Provide the [x, y] coordinate of the cell's center where the given text is located.  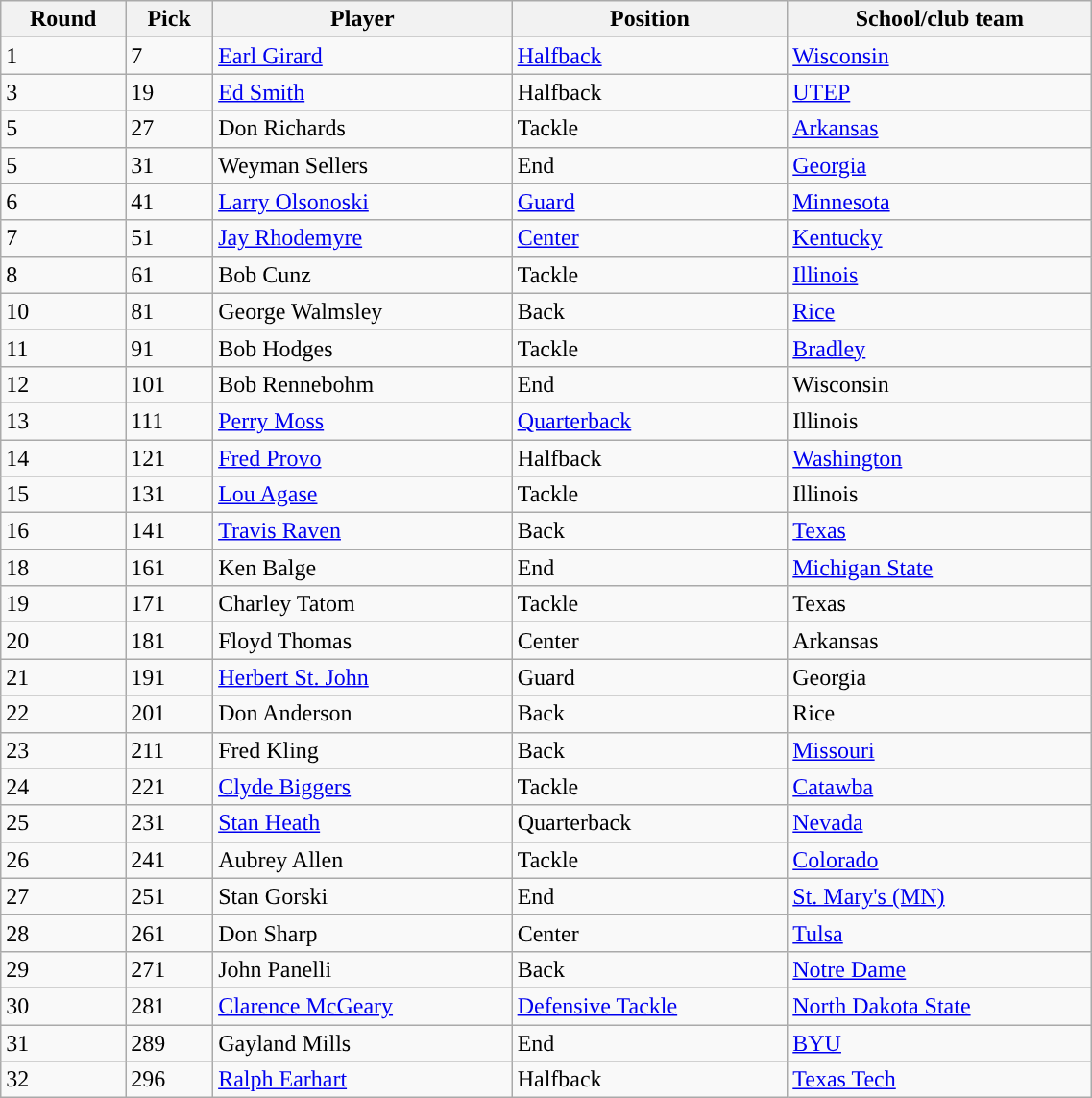
271 [169, 969]
Don Sharp [363, 933]
289 [169, 1042]
UTEP [939, 92]
191 [169, 677]
Washington [939, 458]
George Walmsley [363, 311]
181 [169, 641]
24 [63, 787]
61 [169, 275]
11 [63, 348]
Larry Olsonoski [363, 202]
29 [63, 969]
41 [169, 202]
171 [169, 604]
Bradley [939, 348]
Ken Balge [363, 568]
Clarence McGeary [363, 1006]
251 [169, 896]
8 [63, 275]
16 [63, 531]
Texas Tech [939, 1080]
Nevada [939, 823]
10 [63, 311]
Charley Tatom [363, 604]
Kentucky [939, 238]
Notre Dame [939, 969]
Floyd Thomas [363, 641]
201 [169, 714]
Michigan State [939, 568]
Bob Rennebohm [363, 384]
6 [63, 202]
101 [169, 384]
Clyde Biggers [363, 787]
3 [63, 92]
13 [63, 421]
12 [63, 384]
296 [169, 1080]
Weyman Sellers [363, 165]
Defensive Tackle [649, 1006]
Bob Cunz [363, 275]
Herbert St. John [363, 677]
BYU [939, 1042]
141 [169, 531]
281 [169, 1006]
Round [63, 19]
22 [63, 714]
John Panelli [363, 969]
1 [63, 56]
Bob Hodges [363, 348]
Tulsa [939, 933]
51 [169, 238]
261 [169, 933]
St. Mary's (MN) [939, 896]
161 [169, 568]
25 [63, 823]
Stan Heath [363, 823]
School/club team [939, 19]
Missouri [939, 750]
20 [63, 641]
Fred Kling [363, 750]
Don Richards [363, 129]
23 [63, 750]
Ralph Earhart [363, 1080]
Fred Provo [363, 458]
221 [169, 787]
Minnesota [939, 202]
32 [63, 1080]
15 [63, 495]
North Dakota State [939, 1006]
Aubrey Allen [363, 860]
Earl Girard [363, 56]
18 [63, 568]
121 [169, 458]
28 [63, 933]
Ed Smith [363, 92]
Travis Raven [363, 531]
131 [169, 495]
Position [649, 19]
Player [363, 19]
Pick [169, 19]
Jay Rhodemyre [363, 238]
231 [169, 823]
Perry Moss [363, 421]
211 [169, 750]
14 [63, 458]
Colorado [939, 860]
21 [63, 677]
Gayland Mills [363, 1042]
91 [169, 348]
Lou Agase [363, 495]
111 [169, 421]
26 [63, 860]
Stan Gorski [363, 896]
241 [169, 860]
Don Anderson [363, 714]
30 [63, 1006]
Catawba [939, 787]
81 [169, 311]
